Scan for the cell matching the given text and deliver its [x, y] coordinate at center. 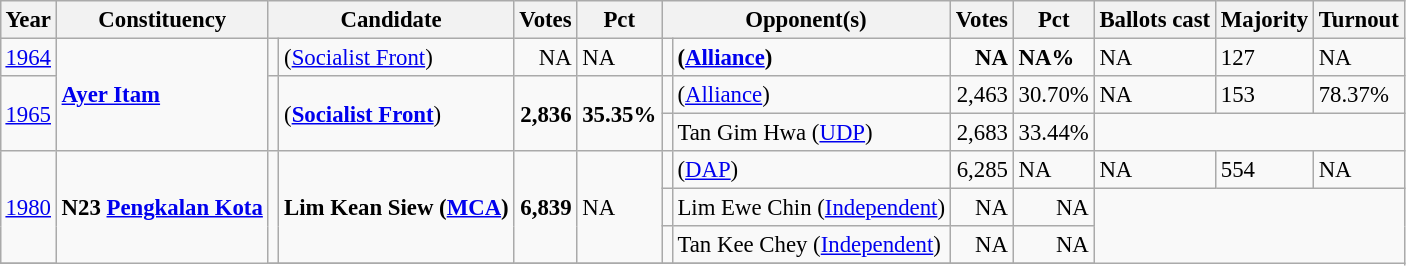
6,285 [982, 170]
NA% [1054, 57]
554 [1264, 170]
Tan Kee Chey (Independent) [811, 245]
Majority [1264, 20]
1964 [28, 57]
(DAP) [811, 170]
35.35% [620, 114]
Lim Ewe Chin (Independent) [811, 208]
1980 [28, 208]
Turnout [1358, 20]
6,839 [546, 208]
30.70% [1054, 95]
Year [28, 20]
127 [1264, 57]
1965 [28, 114]
2,836 [546, 114]
33.44% [1054, 133]
Ballots cast [1154, 20]
Lim Kean Siew (MCA) [396, 208]
153 [1264, 95]
Candidate [391, 20]
2,463 [982, 95]
Constituency [162, 20]
Ayer Itam [162, 94]
Opponent(s) [806, 20]
N23 Pengkalan Kota [162, 208]
78.37% [1358, 95]
2,683 [982, 133]
Tan Gim Hwa (UDP) [811, 133]
